Find where the given text appears and provide that cell's center as (x, y) coordinate. 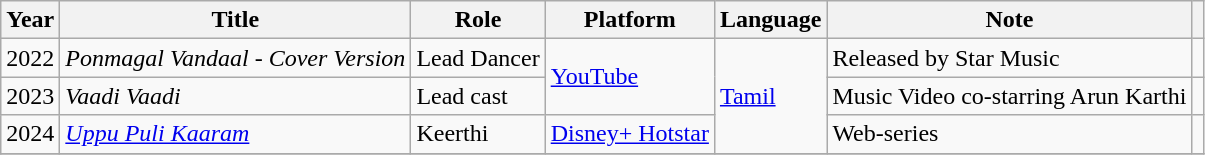
Platform (630, 20)
Vaadi Vaadi (236, 96)
Language (770, 20)
Ponmagal Vandaal - Cover Version (236, 58)
2022 (30, 58)
Lead cast (478, 96)
Disney+ Hotstar (630, 134)
2024 (30, 134)
Tamil (770, 96)
2023 (30, 96)
Role (478, 20)
Web-series (1010, 134)
Music Video co-starring Arun Karthi (1010, 96)
Year (30, 20)
Title (236, 20)
Keerthi (478, 134)
Released by Star Music (1010, 58)
Note (1010, 20)
Uppu Puli Kaaram (236, 134)
Lead Dancer (478, 58)
YouTube (630, 77)
